Return the (X, Y) coordinate for the center point of the cell that contains the specified text.  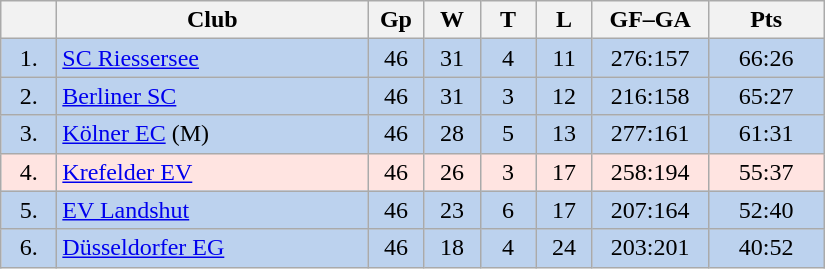
5 (508, 134)
11 (564, 58)
Düsseldorfer EG (212, 248)
52:40 (766, 210)
23 (452, 210)
Gp (396, 20)
Kölner EC (M) (212, 134)
55:37 (766, 172)
T (508, 20)
W (452, 20)
216:158 (650, 96)
SC Riessersee (212, 58)
Krefelder EV (212, 172)
6 (508, 210)
207:164 (650, 210)
Club (212, 20)
258:194 (650, 172)
L (564, 20)
3. (29, 134)
40:52 (766, 248)
EV Landshut (212, 210)
28 (452, 134)
2. (29, 96)
26 (452, 172)
203:201 (650, 248)
GF–GA (650, 20)
1. (29, 58)
276:157 (650, 58)
61:31 (766, 134)
13 (564, 134)
12 (564, 96)
6. (29, 248)
277:161 (650, 134)
5. (29, 210)
18 (452, 248)
Berliner SC (212, 96)
66:26 (766, 58)
Pts (766, 20)
4. (29, 172)
24 (564, 248)
65:27 (766, 96)
